Pinpoint the cell where the given text exists, returning its [x, y] midpoint coordinate. 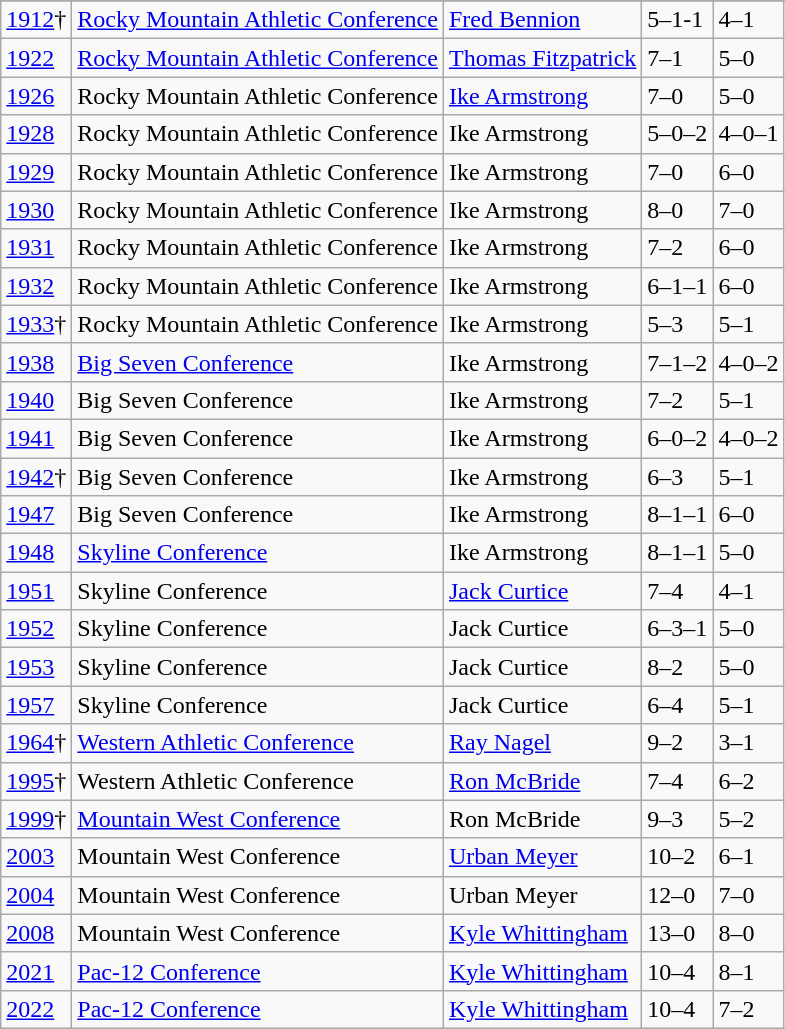
Fred Bennion [542, 20]
10–2 [678, 857]
Ray Nagel [542, 743]
6–1 [748, 857]
1931 [36, 248]
1938 [36, 362]
1952 [36, 629]
9–2 [678, 743]
6–1–1 [678, 286]
6–3–1 [678, 629]
1933† [36, 324]
1940 [36, 400]
1957 [36, 705]
2022 [36, 1009]
1941 [36, 438]
1947 [36, 515]
1999† [36, 819]
1932 [36, 286]
7–1–2 [678, 362]
2008 [36, 933]
1929 [36, 172]
5–3 [678, 324]
2004 [36, 895]
5–1-1 [678, 20]
6–0–2 [678, 438]
12–0 [678, 895]
6–2 [748, 781]
8–1 [748, 971]
1953 [36, 667]
1928 [36, 134]
4–0–1 [748, 134]
1948 [36, 553]
6–4 [678, 705]
Thomas Fitzpatrick [542, 58]
1942† [36, 477]
6–3 [678, 477]
2003 [36, 857]
5–2 [748, 819]
1964† [36, 743]
1926 [36, 96]
5–0–2 [678, 134]
1930 [36, 210]
8–2 [678, 667]
3–1 [748, 743]
1951 [36, 591]
1922 [36, 58]
1995† [36, 781]
2021 [36, 971]
13–0 [678, 933]
1912† [36, 20]
7–1 [678, 58]
9–3 [678, 819]
